Pinpoint the cell where the given text exists, returning its (X, Y) midpoint coordinate. 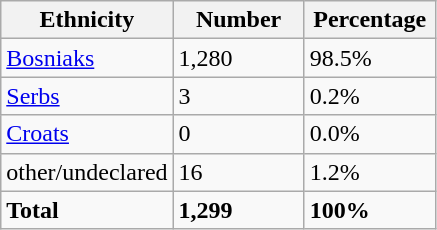
0 (238, 134)
98.5% (370, 58)
1,280 (238, 58)
other/undeclared (87, 172)
Percentage (370, 20)
0.0% (370, 134)
Ethnicity (87, 20)
3 (238, 96)
16 (238, 172)
100% (370, 210)
Number (238, 20)
Bosniaks (87, 58)
1.2% (370, 172)
Total (87, 210)
0.2% (370, 96)
1,299 (238, 210)
Croats (87, 134)
Serbs (87, 96)
